Search for the cell housing the specified text and yield its [x, y] center coordinate. 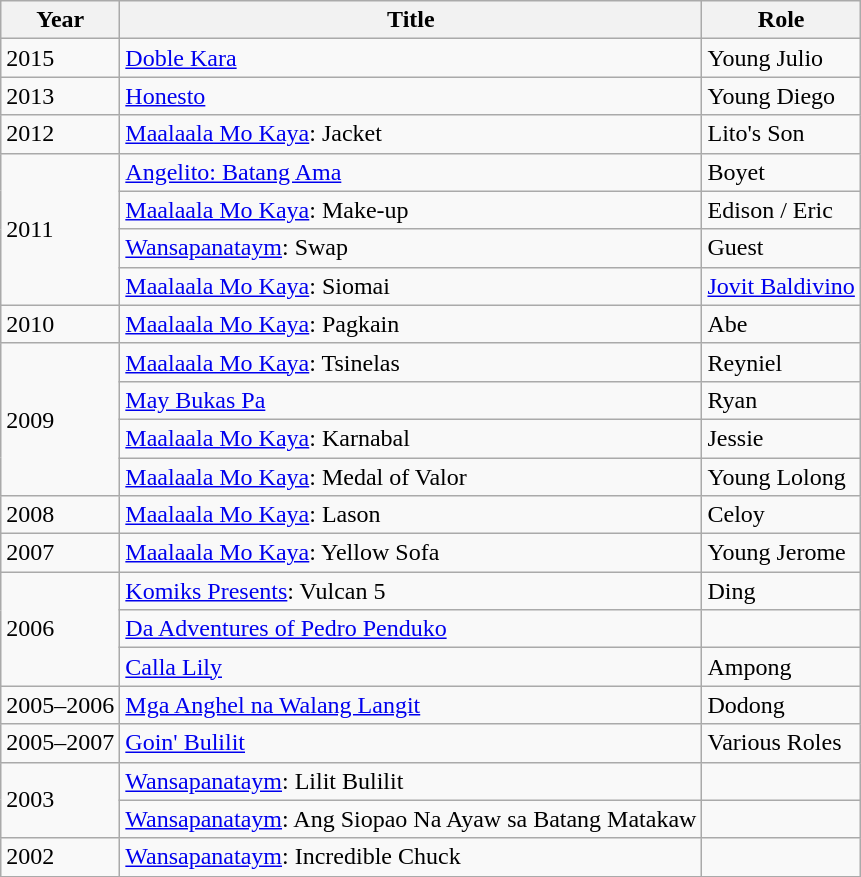
2008 [60, 515]
Mga Anghel na Walang Langit [411, 705]
Edison / Eric [781, 210]
Young Lolong [781, 477]
Maalaala Mo Kaya: Pagkain [411, 324]
2012 [60, 134]
Year [60, 20]
2006 [60, 629]
Boyet [781, 172]
Maalaala Mo Kaya: Jacket [411, 134]
Young Diego [781, 96]
Reyniel [781, 362]
Ding [781, 591]
2013 [60, 96]
Young Jerome [781, 553]
Ampong [781, 667]
Dodong [781, 705]
2010 [60, 324]
2005–2006 [60, 705]
Wansapanataym: Incredible Chuck [411, 857]
Maalaala Mo Kaya: Karnabal [411, 438]
2011 [60, 229]
Celoy [781, 515]
Calla Lily [411, 667]
2015 [60, 58]
Maalaala Mo Kaya: Make-up [411, 210]
Abe [781, 324]
Role [781, 20]
Young Julio [781, 58]
Guest [781, 248]
May Bukas Pa [411, 400]
Jessie [781, 438]
Wansapanataym: Ang Siopao Na Ayaw sa Batang Matakaw [411, 819]
Doble Kara [411, 58]
Wansapanataym: Lilit Bulilit [411, 781]
2005–2007 [60, 743]
Various Roles [781, 743]
2002 [60, 857]
Lito's Son [781, 134]
Maalaala Mo Kaya: Siomai [411, 286]
Angelito: Batang Ama [411, 172]
Maalaala Mo Kaya: Yellow Sofa [411, 553]
2003 [60, 800]
Honesto [411, 96]
Maalaala Mo Kaya: Lason [411, 515]
Ryan [781, 400]
Maalaala Mo Kaya: Tsinelas [411, 362]
Komiks Presents: Vulcan 5 [411, 591]
Maalaala Mo Kaya: Medal of Valor [411, 477]
2009 [60, 419]
Jovit Baldivino [781, 286]
Wansapanataym: Swap [411, 248]
Da Adventures of Pedro Penduko [411, 629]
Goin' Bulilit [411, 743]
Title [411, 20]
2007 [60, 553]
